Search for the cell housing the specified text and yield its [x, y] center coordinate. 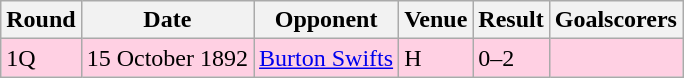
Burton Swifts [326, 58]
1Q [41, 58]
Venue [436, 20]
Result [511, 20]
Goalscorers [616, 20]
Round [41, 20]
15 October 1892 [167, 58]
Date [167, 20]
H [436, 58]
Opponent [326, 20]
0–2 [511, 58]
